Extract the [X, Y] coordinate from the center of the cell holding the provided text.  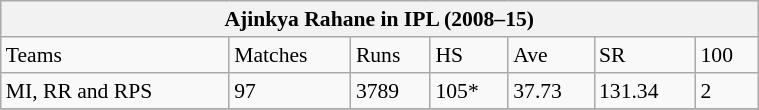
37.73 [551, 91]
Matches [290, 55]
Runs [391, 55]
MI, RR and RPS [115, 91]
105* [469, 91]
Ajinkya Rahane in IPL (2008–15) [380, 19]
Teams [115, 55]
131.34 [644, 91]
100 [726, 55]
HS [469, 55]
3789 [391, 91]
2 [726, 91]
Ave [551, 55]
SR [644, 55]
97 [290, 91]
